Pinpoint the cell where the given text exists, returning its (X, Y) midpoint coordinate. 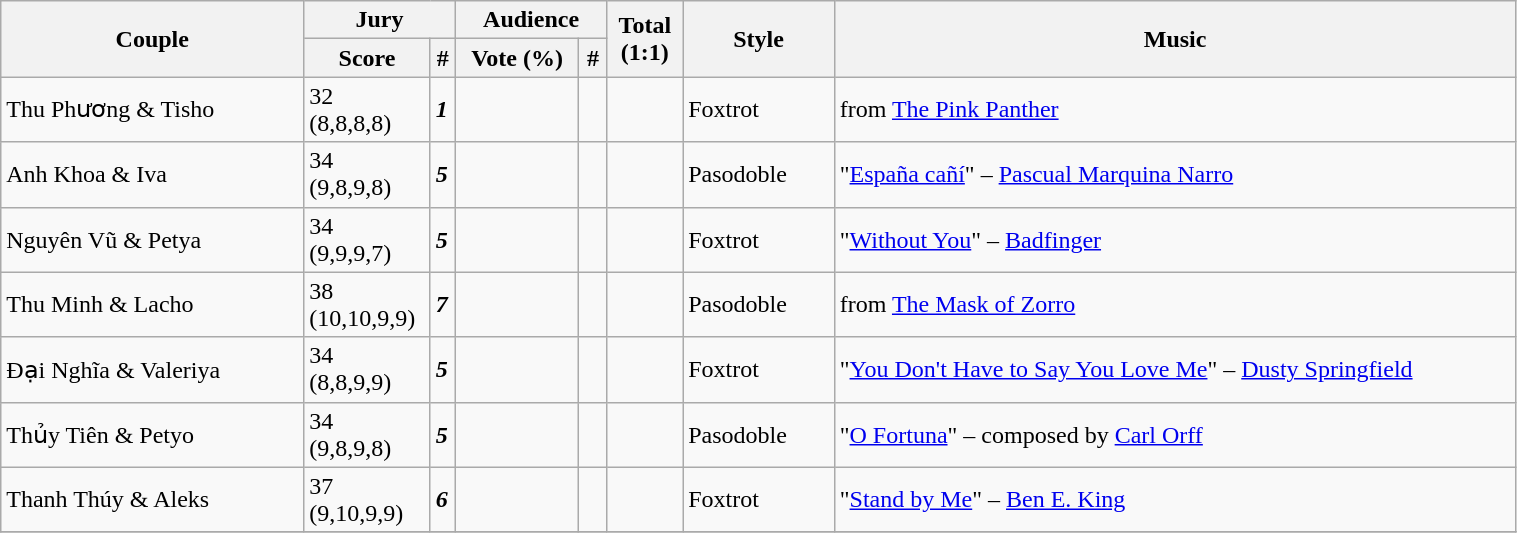
"Stand by Me" – Ben E. King (1175, 500)
"O Fortuna" – composed by Carl Orff (1175, 434)
Score (368, 58)
"España cañí" – Pascual Marquina Narro (1175, 174)
"You Don't Have to Say You Love Me" – Dusty Springfield (1175, 370)
Thủy Tiên & Petyo (152, 434)
Style (759, 39)
Thu Phương & Tisho (152, 110)
34 (8,8,9,9) (368, 370)
1 (442, 110)
Thu Minh & Lacho (152, 304)
7 (442, 304)
Music (1175, 39)
Couple (152, 39)
Anh Khoa & Iva (152, 174)
from The Pink Panther (1175, 110)
Total (1:1) (645, 39)
Jury (380, 20)
6 (442, 500)
Đại Nghĩa & Valeriya (152, 370)
38 (10,10,9,9) (368, 304)
"Without You" – Badfinger (1175, 240)
Audience (531, 20)
Thanh Thúy & Aleks (152, 500)
from The Mask of Zorro (1175, 304)
32 (8,8,8,8) (368, 110)
Vote (%) (517, 58)
37 (9,10,9,9) (368, 500)
Nguyên Vũ & Petya (152, 240)
34 (9,9,9,7) (368, 240)
